Find where the given text appears and provide that cell's center as (X, Y) coordinate. 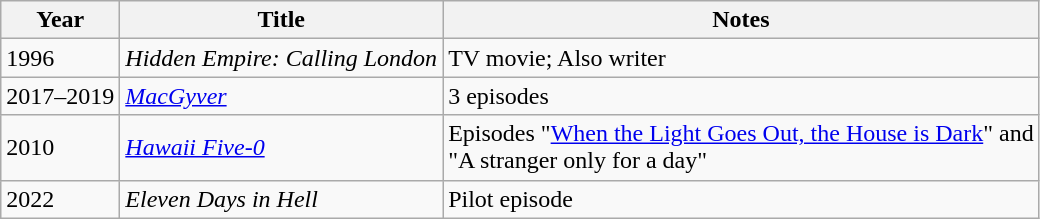
2017–2019 (60, 96)
3 episodes (742, 96)
Eleven Days in Hell (282, 199)
TV movie; Also writer (742, 58)
1996 (60, 58)
Year (60, 20)
MacGyver (282, 96)
Hawaii Five-0 (282, 148)
Notes (742, 20)
2022 (60, 199)
2010 (60, 148)
Pilot episode (742, 199)
Hidden Empire: Calling London (282, 58)
Episodes "When the Light Goes Out, the House is Dark" and"A stranger only for a day" (742, 148)
Title (282, 20)
